Find where the given text appears and provide that cell's center as [x, y] coordinate. 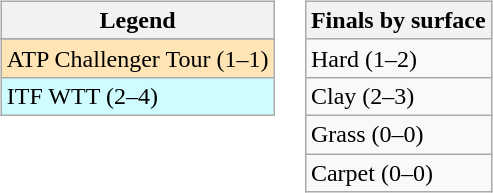
Legend [138, 20]
Finals by surface [398, 20]
Grass (0–0) [398, 134]
Carpet (0–0) [398, 173]
Clay (2–3) [398, 96]
Hard (1–2) [398, 58]
ITF WTT (2–4) [138, 96]
ATP Challenger Tour (1–1) [138, 58]
